Capture the cell that displays the provided text and extract its [x, y] central coordinate. 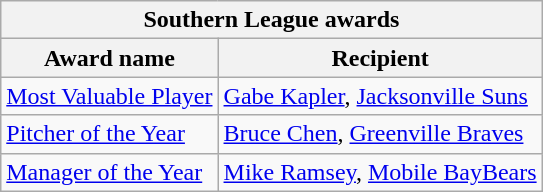
Recipient [380, 58]
Southern League awards [272, 20]
Manager of the Year [110, 172]
Bruce Chen, Greenville Braves [380, 134]
Most Valuable Player [110, 96]
Pitcher of the Year [110, 134]
Mike Ramsey, Mobile BayBears [380, 172]
Gabe Kapler, Jacksonville Suns [380, 96]
Award name [110, 58]
